Output the [x, y] coordinate of the center of the cell containing the given text.  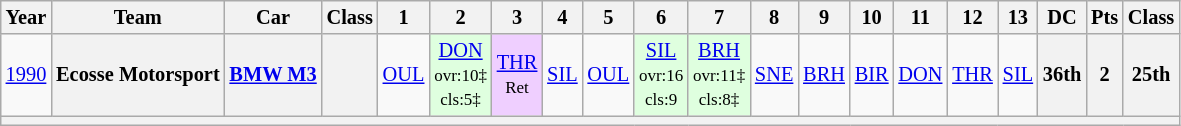
9 [824, 17]
10 [872, 17]
5 [609, 17]
12 [972, 17]
BIR [872, 75]
Year [26, 17]
DC [1062, 17]
BRH [824, 75]
Pts [1104, 17]
1990 [26, 75]
1 [404, 17]
DONovr:10‡cls:5‡ [460, 75]
Ecosse Motorsport [138, 75]
Car [274, 17]
13 [1018, 17]
BMW M3 [274, 75]
4 [562, 17]
THR [972, 75]
3 [517, 17]
Team [138, 17]
SNE [774, 75]
8 [774, 17]
36th [1062, 75]
THRRet [517, 75]
11 [920, 17]
25th [1151, 75]
6 [661, 17]
BRHovr:11‡cls:8‡ [719, 75]
SILovr:16cls:9 [661, 75]
7 [719, 17]
DON [920, 75]
